Return [x, y] of the center of cell containing provided text 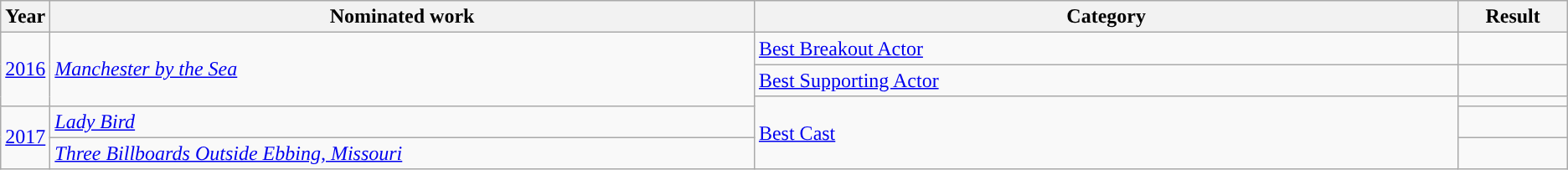
Lady Bird [402, 121]
Category [1106, 17]
2017 [25, 137]
Manchester by the Sea [402, 69]
Best Breakout Actor [1106, 49]
2016 [25, 69]
Three Billboards Outside Ebbing, Missouri [402, 153]
Result [1513, 17]
Year [25, 17]
Best Supporting Actor [1106, 80]
Nominated work [402, 17]
Best Cast [1106, 132]
